Return (x, y) of the center of cell containing provided text 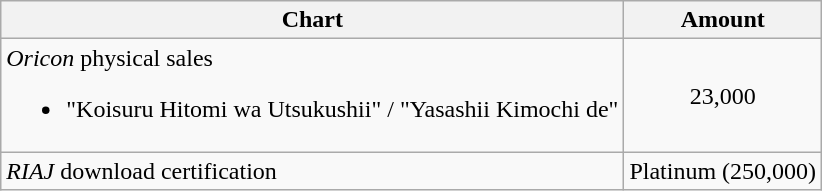
Amount (723, 20)
Oricon physical sales"Koisuru Hitomi wa Utsukushii" / "Yasashii Kimochi de" (312, 96)
Platinum (250,000) (723, 171)
Chart (312, 20)
23,000 (723, 96)
RIAJ download certification (312, 171)
